Output the (x, y) coordinate of the center of the cell containing the given text.  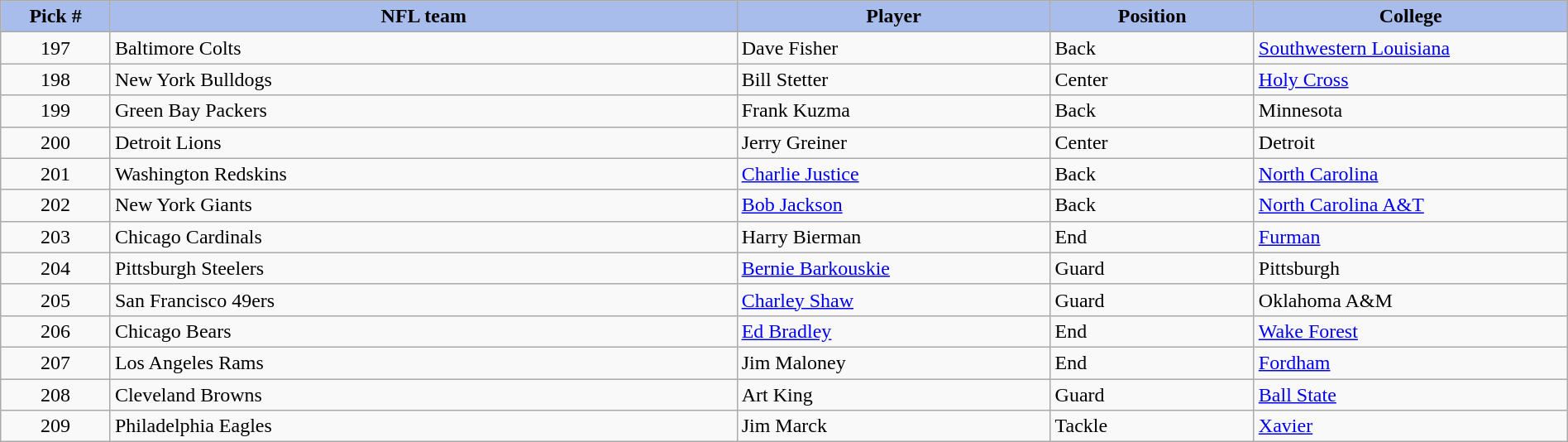
Ball State (1411, 395)
204 (56, 268)
Los Angeles Rams (423, 363)
Detroit Lions (423, 142)
Charlie Justice (893, 174)
202 (56, 205)
Bernie Barkouskie (893, 268)
206 (56, 331)
200 (56, 142)
199 (56, 111)
San Francisco 49ers (423, 300)
201 (56, 174)
Baltimore Colts (423, 48)
Pick # (56, 17)
Pittsburgh (1411, 268)
Player (893, 17)
208 (56, 395)
North Carolina A&T (1411, 205)
Furman (1411, 237)
Minnesota (1411, 111)
New York Bulldogs (423, 79)
Jim Marck (893, 426)
Art King (893, 395)
Washington Redskins (423, 174)
Detroit (1411, 142)
Southwestern Louisiana (1411, 48)
New York Giants (423, 205)
Oklahoma A&M (1411, 300)
Charley Shaw (893, 300)
NFL team (423, 17)
Holy Cross (1411, 79)
Frank Kuzma (893, 111)
205 (56, 300)
Green Bay Packers (423, 111)
Chicago Bears (423, 331)
Philadelphia Eagles (423, 426)
203 (56, 237)
Bob Jackson (893, 205)
College (1411, 17)
198 (56, 79)
Fordham (1411, 363)
Dave Fisher (893, 48)
Position (1152, 17)
197 (56, 48)
Pittsburgh Steelers (423, 268)
Ed Bradley (893, 331)
209 (56, 426)
207 (56, 363)
North Carolina (1411, 174)
Bill Stetter (893, 79)
Xavier (1411, 426)
Jim Maloney (893, 363)
Chicago Cardinals (423, 237)
Cleveland Browns (423, 395)
Harry Bierman (893, 237)
Tackle (1152, 426)
Wake Forest (1411, 331)
Jerry Greiner (893, 142)
